Provide the (x, y) coordinate of the cell's center where the given text is located.  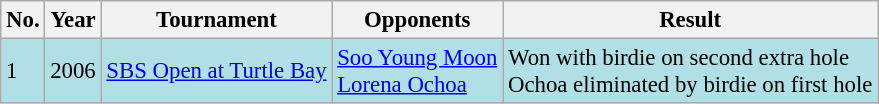
Tournament (216, 20)
No. (23, 20)
1 (23, 72)
2006 (73, 72)
SBS Open at Turtle Bay (216, 72)
Result (690, 20)
Opponents (418, 20)
Soo Young Moon Lorena Ochoa (418, 72)
Won with birdie on second extra holeOchoa eliminated by birdie on first hole (690, 72)
Year (73, 20)
